Return [x, y] of the center of cell containing provided text 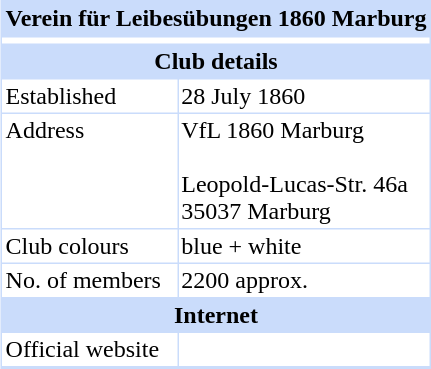
No. of members [90, 280]
VfL 1860 MarburgLeopold-Lucas-Str. 46a 35037 Marburg [304, 171]
Internet [216, 314]
Verein für Leibesübungen 1860 Marburg [216, 18]
Official website [90, 350]
Club details [216, 62]
Address [90, 171]
Club colours [90, 246]
Established [90, 96]
28 July 1860 [304, 96]
2200 approx. [304, 280]
blue + white [304, 246]
